Output the (x, y) coordinate of the center of the cell containing the given text.  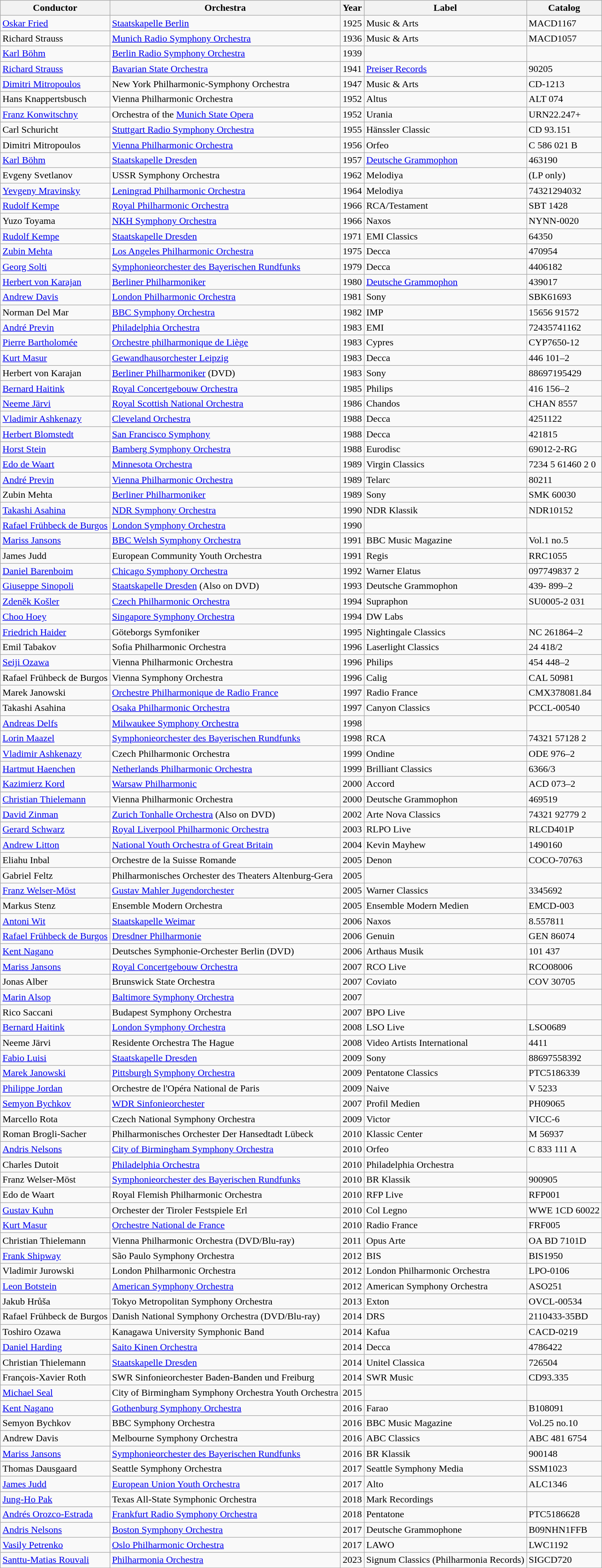
Bavarian State Orchestra (225, 69)
NKH Symphony Orchestra (225, 221)
Urania (445, 114)
EMI Classics (445, 236)
C 586 021 B (564, 145)
Franz Konwitschny (55, 114)
CD93.335 (564, 1377)
1962 (353, 175)
LSO Live (445, 1027)
ABC 481 6754 (564, 1438)
Orchester der Tiroler Festspiele Erl (225, 1210)
470954 (564, 251)
2013 (353, 1301)
Singapore Symphony Orchestra (225, 616)
1982 (353, 312)
RFP Live (445, 1195)
LPO-0106 (564, 1271)
Gustav Mahler Jugendorchester (225, 890)
Warner Classics (445, 890)
Arthaus Musik (445, 952)
WDR Sinfonieorchester (225, 1103)
Calig (445, 678)
CHAN 8557 (564, 403)
EMCD-003 (564, 906)
NDR Klassik (445, 510)
Vladimir Jurowski (55, 1271)
2023 (353, 1560)
Budapest Symphony Orchestra (225, 1012)
Klassic Center (445, 1134)
Munich Radio Symphony Orchestra (225, 38)
Danish National Symphony Orchestra (DVD/Blu-ray) (225, 1317)
439017 (564, 282)
Daniel Harding (55, 1347)
NDR Symphony Orchestra (225, 510)
454 448–2 (564, 662)
Georg Solti (55, 267)
1993 (353, 586)
LAWO (445, 1545)
SU0005-2 031 (564, 601)
Ensemble Modern Orchestra (225, 906)
Antoni Wit (55, 921)
Kevin Mayhew (445, 845)
Warner Elatus (445, 571)
Vienna Philharmonic Orchestra (DVD/Blu-ray) (225, 1241)
RCO Live (445, 967)
São Paulo Symphony Orchestra (225, 1256)
Rico Saccani (55, 1012)
Zdeněk Košler (55, 601)
Conductor (55, 8)
Vol.1 no.5 (564, 541)
Chandos (445, 403)
Orchestre Philharmonique de Radio France (225, 693)
Brunswick State Orchestra (225, 982)
1980 (353, 282)
C 833 111 A (564, 1149)
SWR Music (445, 1377)
Brilliant Classics (445, 769)
IMP (445, 312)
2004 (353, 845)
COV 30705 (564, 982)
Netherlands Philharmonic Orchestra (225, 769)
ASO251 (564, 1286)
Pittsburgh Symphony Orchestra (225, 1073)
Kazimierz Kord (55, 784)
88697195429 (564, 373)
Frank Shipway (55, 1256)
726504 (564, 1362)
Pentatone (445, 1514)
Andrew Litton (55, 845)
4786422 (564, 1347)
Jung-Ho Pak (55, 1499)
Regis (445, 556)
OVCL-00534 (564, 1301)
Philippe Jordan (55, 1088)
Tokyo Metropolitan Symphony Orchestra (225, 1301)
Pentatone Classics (445, 1073)
Cypres (445, 343)
74321294032 (564, 191)
Horst Stein (55, 449)
Vol.25 no.10 (564, 1423)
Gabriel Feltz (55, 875)
Oskar Fried (55, 23)
1986 (353, 403)
Residente Orchestra The Hague (225, 1043)
City of Birmingham Symphony Orchestra Youth Orchestra (225, 1392)
Royal Liverpool Philharmonic Orchestra (225, 830)
Orchestre de l'Opéra National de Paris (225, 1088)
Czech National Symphony Orchestra (225, 1119)
Sofia Philharmonic Orchestra (225, 647)
Oslo Philharmonic Orchestra (225, 1545)
Hartmut Haenchen (55, 769)
74321 57128 2 (564, 738)
DW Labs (445, 616)
Pierre Bartholomée (55, 343)
Denon (445, 860)
1975 (353, 251)
Hänssler Classic (445, 130)
Kafua (445, 1332)
Charles Dutoit (55, 1165)
469519 (564, 799)
Fabio Luisi (55, 1058)
Choo Hoey (55, 616)
Norman Del Mar (55, 312)
Berlin Radio Symphony Orchestra (225, 54)
1939 (353, 54)
PTC5186628 (564, 1514)
69012-2-RG (564, 449)
Leon Botstein (55, 1286)
Exton (445, 1301)
Jonas Alber (55, 982)
1957 (353, 160)
CMX378081.84 (564, 693)
Los Angeles Philharmonic Orchestra (225, 251)
Jakub Hrůša (55, 1301)
Andreas Delfs (55, 723)
Staatskapelle Weimar (225, 921)
SIGCD720 (564, 1560)
Label (445, 8)
National Youth Orchestra of Great Britain (225, 845)
Boston Symphony Orchestra (225, 1530)
7234 5 61460 2 0 (564, 465)
MACD1167 (564, 23)
1925 (353, 23)
74321 92779 2 (564, 814)
101 437 (564, 952)
Cleveland Orchestra (225, 419)
WWE 1CD 60022 (564, 1210)
CACD-0219 (564, 1332)
Orchestre philharmonique de Liège (225, 343)
Emil Tabakov (55, 647)
Lorin Maazel (55, 738)
Vienna Symphony Orchestra (225, 678)
463190 (564, 160)
Marin Alsop (55, 997)
V 5233 (564, 1088)
Thomas Dausgaard (55, 1469)
Toshiro Ozawa (55, 1332)
Ondine (445, 754)
VICC-6 (564, 1119)
1947 (353, 84)
Supraphon (445, 601)
Royal Scottish National Orchestra (225, 403)
URN22.247+ (564, 114)
ABC Classics (445, 1438)
Baltimore Symphony Orchestra (225, 997)
Markus Stenz (55, 906)
446 101–2 (564, 358)
Royal Philharmonic Orchestra (225, 206)
GEN 86074 (564, 936)
SWR Sinfonieorchester Baden-Banden und Freiburg (225, 1377)
Mark Recordings (445, 1499)
Eurodisc (445, 449)
Frankfurt Radio Symphony Orchestra (225, 1514)
City of Birmingham Symphony Orchestra (225, 1149)
M 56937 (564, 1134)
Hans Knappertsbusch (55, 99)
François-Xavier Roth (55, 1377)
4406182 (564, 267)
ALT 074 (564, 99)
Andrés Orozco-Estrada (55, 1514)
BPO Live (445, 1012)
Catalog (564, 8)
Genuin (445, 936)
Gewandhausorchester Leipzig (225, 358)
Zurich Tonhalle Orchestra (Also on DVD) (225, 814)
RFP001 (564, 1195)
3345692 (564, 890)
Staatskapelle Dresden (Also on DVD) (225, 586)
(LP only) (564, 175)
LWC1192 (564, 1545)
1941 (353, 69)
NDR10152 (564, 510)
Roman Brogli-Sacher (55, 1134)
80211 (564, 480)
Deutsches Symphonie-Orchester Berlin (DVD) (225, 952)
Unitel Classica (445, 1362)
ODE 976–2 (564, 754)
Philharmonisches Orchester Der Hansedtadt Lübeck (225, 1134)
Col Legno (445, 1210)
Yuzo Toyama (55, 221)
Farao (445, 1408)
CAL 50981 (564, 678)
1956 (353, 145)
Eliahu Inbal (55, 860)
RLCD401P (564, 830)
Stuttgart Radio Symphony Orchestra (225, 130)
Naive (445, 1088)
PCCL-00540 (564, 708)
European Union Youth Orchestra (225, 1484)
SSM1023 (564, 1469)
NC 261864–2 (564, 632)
B09NHN1FFB (564, 1530)
EMI (445, 327)
ACD 073–2 (564, 784)
Bamberg Symphony Orchestra (225, 449)
Yevgeny Mravinsky (55, 191)
CD-1213 (564, 84)
PTC5186339 (564, 1073)
Berliner Philharmoniker (DVD) (225, 373)
RRC1055 (564, 556)
Marcello Rota (55, 1119)
SMK 60030 (564, 495)
Philharmonia Orchestra (225, 1560)
Daniel Barenboim (55, 571)
Evgeny Svetlanov (55, 175)
72435741162 (564, 327)
Carl Schuricht (55, 130)
Video Artists International (445, 1043)
Arte Nova Classics (445, 814)
Victor (445, 1119)
Signum Classics (Philharmonia Records) (445, 1560)
Laserlight Classics (445, 647)
1995 (353, 632)
64350 (564, 236)
1981 (353, 297)
Altus (445, 99)
Santtu-Matias Rouvali (55, 1560)
Orchestra (225, 8)
Warsaw Philharmonic (225, 784)
Opus Arte (445, 1241)
LSO0689 (564, 1027)
RCA/Testament (445, 206)
90205 (564, 69)
1490160 (564, 845)
88697558392 (564, 1058)
Orchestre National de France (225, 1225)
Minnesota Orchestra (225, 465)
1964 (353, 191)
Royal Flemish Philharmonic Orchestra (225, 1195)
Melbourne Symphony Orchestra (225, 1438)
ALC1346 (564, 1484)
Ensemble Modern Medien (445, 906)
Leningrad Philharmonic Orchestra (225, 191)
B108091 (564, 1408)
Profil Medien (445, 1103)
COCO-70763 (564, 860)
Alto (445, 1484)
MACD1057 (564, 38)
Coviato (445, 982)
2002 (353, 814)
900148 (564, 1454)
European Community Youth Orchestra (225, 556)
Nightingale Classics (445, 632)
Seattle Symphony Media (445, 1469)
097749837 2 (564, 571)
Chicago Symphony Orchestra (225, 571)
1971 (353, 236)
NYNN-0020 (564, 221)
1955 (353, 130)
RCO08006 (564, 967)
Orchestra of the Munich State Opera (225, 114)
PH09065 (564, 1103)
Texas All-State Symphonic Orchestra (225, 1499)
900905 (564, 1180)
421815 (564, 434)
Gerard Schwarz (55, 830)
CYP7650-12 (564, 343)
1985 (353, 388)
Giuseppe Sinopoli (55, 586)
DRS (445, 1317)
Kanagawa University Symphonic Band (225, 1332)
Seiji Ozawa (55, 662)
Herbert Blomstedt (55, 434)
439- 899–2 (564, 586)
15656 91572 (564, 312)
Telarc (445, 480)
416 156–2 (564, 388)
BIS (445, 1256)
USSR Symphony Orchestra (225, 175)
Deutsche Grammophone (445, 1530)
OA BD 7101D (564, 1241)
Orchestre de la Suisse Romande (225, 860)
Gustav Kuhn (55, 1210)
SBK61693 (564, 297)
Seattle Symphony Orchestra (225, 1469)
Staatskapelle Berlin (225, 23)
New York Philharmonic-Symphony Orchestra (225, 84)
BIS1950 (564, 1256)
Canyon Classics (445, 708)
Preiser Records (445, 69)
2003 (353, 830)
4251122 (564, 419)
Michael Seal (55, 1392)
BBC Welsh Symphony Orchestra (225, 541)
Vasily Petrenko (55, 1545)
Year (353, 8)
Accord (445, 784)
Philharmonisches Orchester des Theaters Altenburg-Gera (225, 875)
RLPO Live (445, 830)
David Zinman (55, 814)
6366/3 (564, 769)
1979 (353, 267)
Gothenburg Symphony Orchestra (225, 1408)
Virgin Classics (445, 465)
2015 (353, 1392)
Göteborgs Symfoniker (225, 632)
8.557811 (564, 921)
CD 93.151 (564, 130)
2110433-35BD (564, 1317)
2011 (353, 1241)
Saito Kinen Orchestra (225, 1347)
RCA (445, 738)
1936 (353, 38)
1992 (353, 571)
FRF005 (564, 1225)
24 418/2 (564, 647)
Dresdner Philharmonie (225, 936)
SBT 1428 (564, 206)
San Francisco Symphony (225, 434)
Friedrich Haider (55, 632)
Osaka Philharmonic Orchestra (225, 708)
4411 (564, 1043)
Milwaukee Symphony Orchestra (225, 723)
